Scan for the cell matching the given text and deliver its [X, Y] coordinate at center. 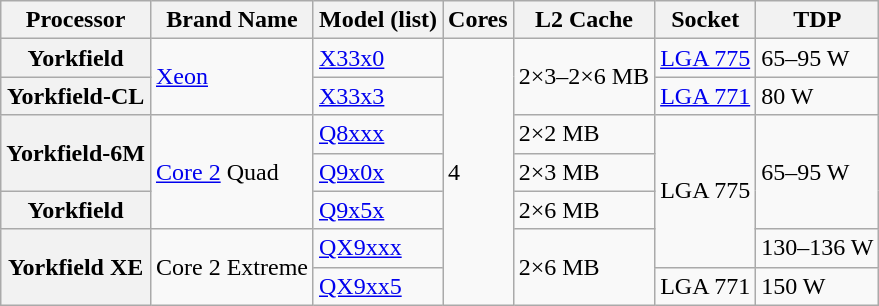
Q8xxx [378, 134]
Model (list) [378, 20]
X33x3 [378, 96]
130–136 W [818, 248]
80 W [818, 96]
Cores [478, 20]
X33x0 [378, 58]
Brand Name [232, 20]
Q9x0x [378, 172]
2×3 MB [584, 172]
2×3–2×6 MB [584, 77]
Yorkfield XE [76, 267]
Xeon [232, 77]
QX9xx5 [378, 286]
TDP [818, 20]
Yorkfield-6M [76, 153]
Yorkfield-CL [76, 96]
L2 Cache [584, 20]
150 W [818, 286]
Core 2 Quad [232, 172]
4 [478, 172]
Core 2 Extreme [232, 267]
Socket [706, 20]
2×2 MB [584, 134]
Q9x5x [378, 210]
Processor [76, 20]
QX9xxx [378, 248]
